Search for the cell housing the specified text and yield its (x, y) center coordinate. 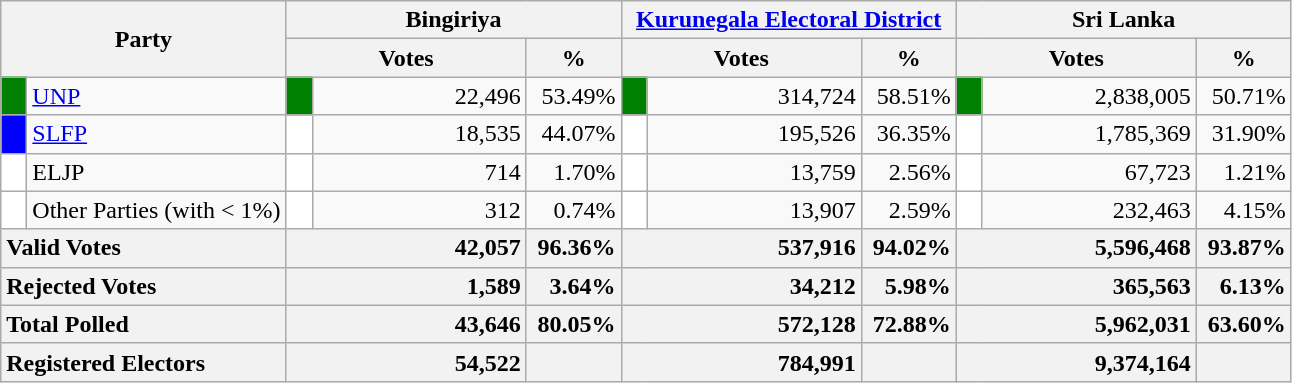
572,128 (741, 324)
58.51% (908, 96)
Party (144, 39)
94.02% (908, 248)
5,962,031 (1076, 324)
34,212 (741, 286)
13,759 (754, 172)
43,646 (406, 324)
Valid Votes (144, 248)
13,907 (754, 210)
Registered Electors (144, 362)
67,723 (1089, 172)
Bingiriya (454, 20)
714 (419, 172)
50.71% (1244, 96)
Rejected Votes (144, 286)
784,991 (741, 362)
54,522 (406, 362)
22,496 (419, 96)
195,526 (754, 134)
1,589 (406, 286)
1.21% (1244, 172)
1.70% (574, 172)
18,535 (419, 134)
Other Parties (with < 1%) (156, 210)
4.15% (1244, 210)
1,785,369 (1089, 134)
42,057 (406, 248)
537,916 (741, 248)
Kurunegala Electoral District (788, 20)
Total Polled (144, 324)
2.56% (908, 172)
232,463 (1089, 210)
SLFP (156, 134)
5.98% (908, 286)
2,838,005 (1089, 96)
93.87% (1244, 248)
9,374,164 (1076, 362)
Sri Lanka (1124, 20)
36.35% (908, 134)
6.13% (1244, 286)
365,563 (1076, 286)
31.90% (1244, 134)
314,724 (754, 96)
96.36% (574, 248)
3.64% (574, 286)
312 (419, 210)
72.88% (908, 324)
44.07% (574, 134)
ELJP (156, 172)
0.74% (574, 210)
5,596,468 (1076, 248)
UNP (156, 96)
63.60% (1244, 324)
2.59% (908, 210)
53.49% (574, 96)
80.05% (574, 324)
